Identify which cell holds the provided text, then report its (x, y) central coordinate. 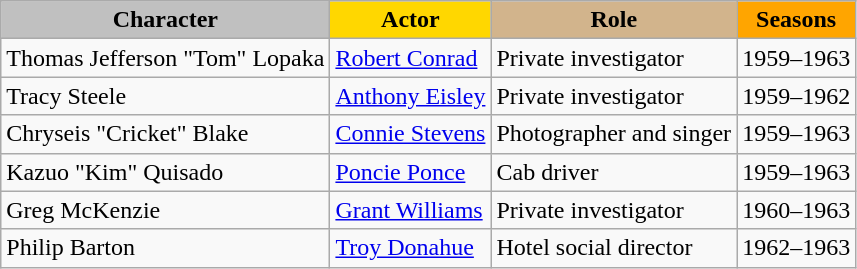
Thomas Jefferson "Tom" Lopaka (166, 58)
Hotel social director (614, 248)
1962–1963 (796, 248)
Kazuo "Kim" Quisado (166, 172)
Greg McKenzie (166, 210)
Connie Stevens (410, 134)
Actor (410, 20)
Seasons (796, 20)
Photographer and singer (614, 134)
Philip Barton (166, 248)
Character (166, 20)
Role (614, 20)
1960–1963 (796, 210)
1959–1962 (796, 96)
Robert Conrad (410, 58)
Chryseis "Cricket" Blake (166, 134)
Tracy Steele (166, 96)
Cab driver (614, 172)
Troy Donahue (410, 248)
Anthony Eisley (410, 96)
Poncie Ponce (410, 172)
Grant Williams (410, 210)
